Return [x, y] of the center of cell containing provided text 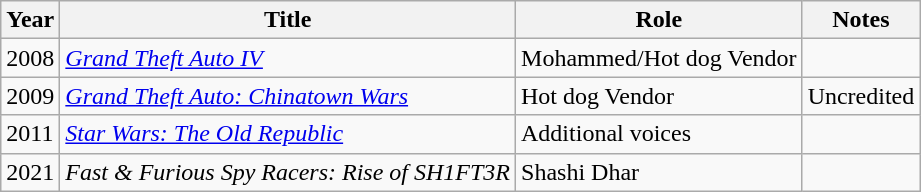
Year [30, 20]
2008 [30, 58]
2011 [30, 134]
Title [288, 20]
Notes [861, 20]
Grand Theft Auto IV [288, 58]
2021 [30, 172]
Mohammed/Hot dog Vendor [660, 58]
Additional voices [660, 134]
Shashi Dhar [660, 172]
2009 [30, 96]
Hot dog Vendor [660, 96]
Star Wars: The Old Republic [288, 134]
Uncredited [861, 96]
Fast & Furious Spy Racers: Rise of SH1FT3R [288, 172]
Grand Theft Auto: Chinatown Wars [288, 96]
Role [660, 20]
